Find where the given text appears and provide that cell's center as [x, y] coordinate. 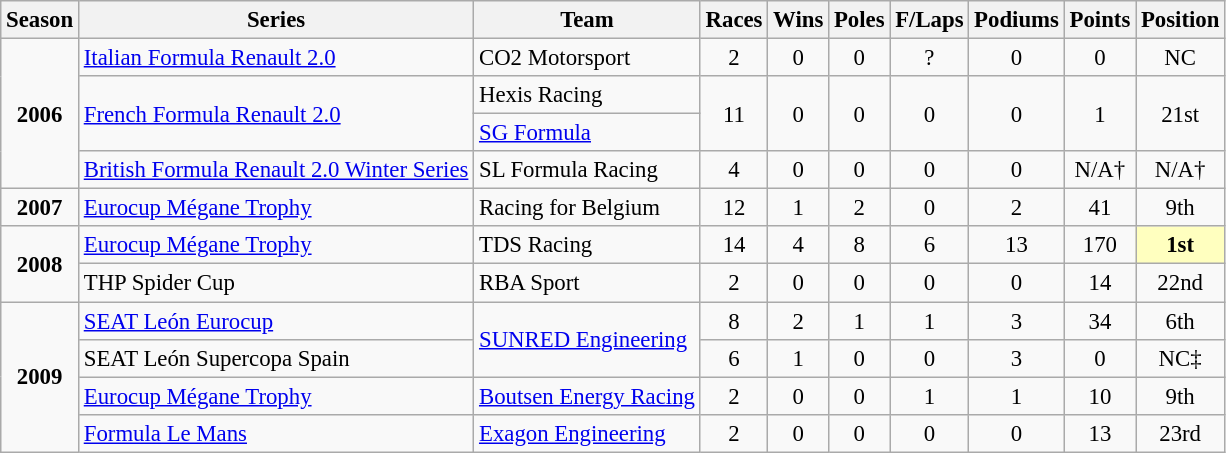
NC [1180, 58]
French Formula Renault 2.0 [276, 114]
SL Formula Racing [588, 170]
Position [1180, 20]
23rd [1180, 433]
Italian Formula Renault 2.0 [276, 58]
NC‡ [1180, 358]
Boutsen Energy Racing [588, 396]
2008 [40, 264]
2006 [40, 114]
Formula Le Mans [276, 433]
Hexis Racing [588, 95]
Podiums [1016, 20]
F/Laps [930, 20]
170 [1100, 245]
11 [734, 114]
SEAT León Supercopa Spain [276, 358]
6th [1180, 321]
TDS Racing [588, 245]
21st [1180, 114]
2007 [40, 208]
THP Spider Cup [276, 283]
12 [734, 208]
Wins [798, 20]
2009 [40, 377]
10 [1100, 396]
Exagon Engineering [588, 433]
34 [1100, 321]
SUNRED Engineering [588, 340]
RBA Sport [588, 283]
British Formula Renault 2.0 Winter Series [276, 170]
Season [40, 20]
Team [588, 20]
SG Formula [588, 133]
Poles [860, 20]
1st [1180, 245]
Points [1100, 20]
41 [1100, 208]
? [930, 58]
Racing for Belgium [588, 208]
22nd [1180, 283]
CO2 Motorsport [588, 58]
SEAT León Eurocup [276, 321]
Races [734, 20]
Series [276, 20]
